From the cell containing the given text, extract its center point as [x, y] coordinate. 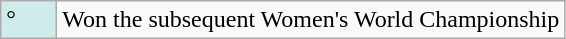
Won the subsequent Women's World Championship [311, 20]
° [29, 20]
